Return the [X, Y] coordinate for the center point of the cell that contains the specified text.  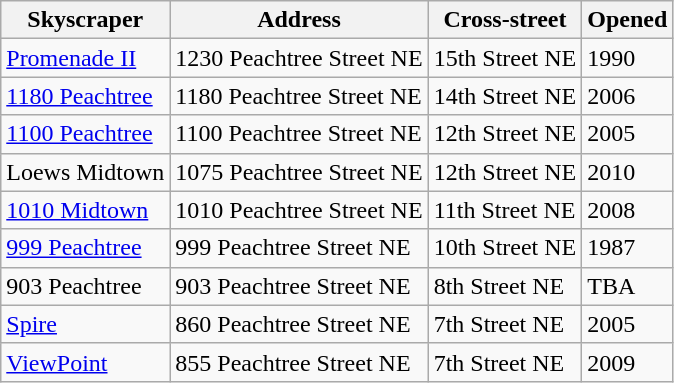
TBA [628, 286]
2006 [628, 96]
Skyscraper [86, 20]
2010 [628, 172]
15th Street NE [505, 58]
2008 [628, 210]
1010 Peachtree Street NE [299, 210]
1100 Peachtree [86, 134]
1075 Peachtree Street NE [299, 172]
1180 Peachtree [86, 96]
10th Street NE [505, 248]
999 Peachtree [86, 248]
Spire [86, 324]
903 Peachtree Street NE [299, 286]
8th Street NE [505, 286]
1010 Midtown [86, 210]
ViewPoint [86, 362]
1100 Peachtree Street NE [299, 134]
Opened [628, 20]
Address [299, 20]
Loews Midtown [86, 172]
1987 [628, 248]
855 Peachtree Street NE [299, 362]
1180 Peachtree Street NE [299, 96]
903 Peachtree [86, 286]
1230 Peachtree Street NE [299, 58]
Cross-street [505, 20]
860 Peachtree Street NE [299, 324]
999 Peachtree Street NE [299, 248]
1990 [628, 58]
11th Street NE [505, 210]
14th Street NE [505, 96]
Promenade II [86, 58]
2009 [628, 362]
